Locate the cell with the specified text and output its [x, y] center coordinate. 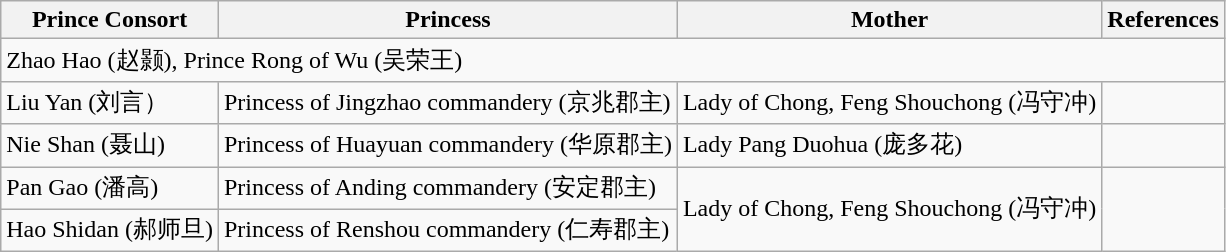
Princess of Huayuan commandery (华原郡主) [448, 146]
Liu Yan (刘言） [110, 102]
Princess of Anding commandery (安定郡主) [448, 188]
Princess of Renshou commandery (仁寿郡主) [448, 230]
Nie Shan (聂山) [110, 146]
Pan Gao (潘高) [110, 188]
References [1164, 20]
Lady Pang Duohua (庞多花) [889, 146]
Prince Consort [110, 20]
Mother [889, 20]
Zhao Hao (赵颢), Prince Rong of Wu (吴荣王) [613, 60]
Princess [448, 20]
Princess of Jingzhao commandery (京兆郡主) [448, 102]
Hao Shidan (郝师旦) [110, 230]
